Output the (X, Y) coordinate of the center of the cell containing the given text.  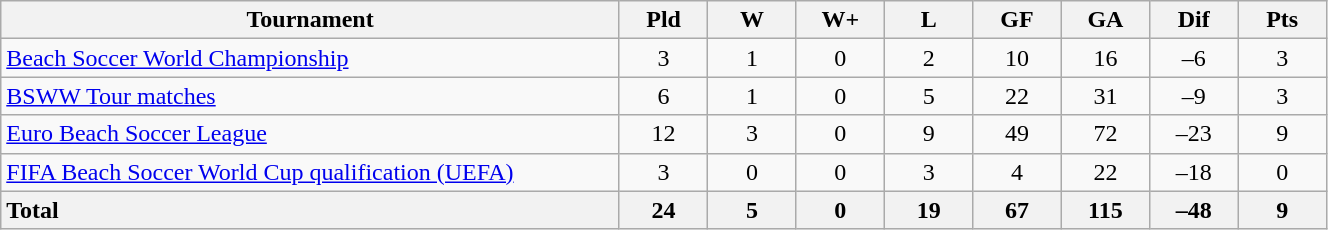
Tournament (310, 20)
24 (663, 210)
Dif (1194, 20)
31 (1105, 96)
Pts (1282, 20)
Pld (663, 20)
10 (1017, 58)
L (928, 20)
72 (1105, 134)
115 (1105, 210)
49 (1017, 134)
GA (1105, 20)
67 (1017, 210)
–18 (1194, 172)
Beach Soccer World Championship (310, 58)
–48 (1194, 210)
–9 (1194, 96)
16 (1105, 58)
4 (1017, 172)
Total (310, 210)
12 (663, 134)
–23 (1194, 134)
Euro Beach Soccer League (310, 134)
6 (663, 96)
2 (928, 58)
FIFA Beach Soccer World Cup qualification (UEFA) (310, 172)
19 (928, 210)
–6 (1194, 58)
W (752, 20)
GF (1017, 20)
W+ (840, 20)
BSWW Tour matches (310, 96)
